Output the [X, Y] coordinate of the center of the cell containing the given text.  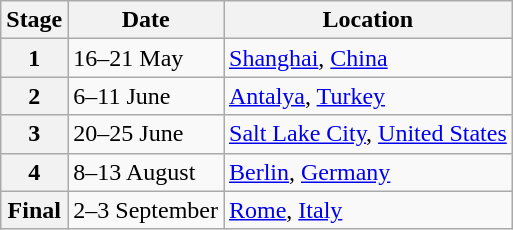
3 [34, 134]
2–3 September [146, 210]
Rome, Italy [368, 210]
Shanghai, China [368, 58]
20–25 June [146, 134]
2 [34, 96]
Salt Lake City, United States [368, 134]
Berlin, Germany [368, 172]
16–21 May [146, 58]
Date [146, 20]
4 [34, 172]
1 [34, 58]
Final [34, 210]
Stage [34, 20]
Location [368, 20]
6–11 June [146, 96]
8–13 August [146, 172]
Antalya, Turkey [368, 96]
